Pinpoint the cell where the given text exists, returning its [X, Y] midpoint coordinate. 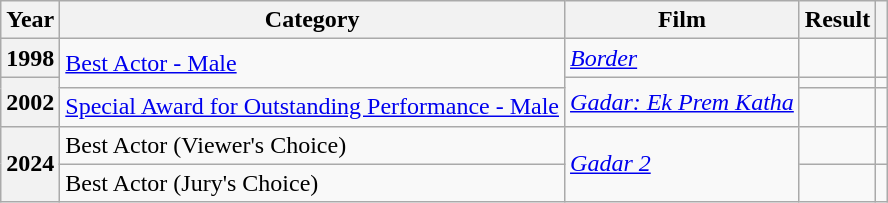
Best Actor - Male [312, 64]
Year [30, 20]
Film [682, 20]
1998 [30, 58]
Gadar 2 [682, 164]
Best Actor (Jury's Choice) [312, 183]
Result [837, 20]
2024 [30, 164]
Category [312, 20]
Special Award for Outstanding Performance - Male [312, 107]
Border [682, 58]
Gadar: Ek Prem Katha [682, 102]
2002 [30, 102]
Best Actor (Viewer's Choice) [312, 145]
